Provide the (x, y) coordinate of the cell's center where the given text is located.  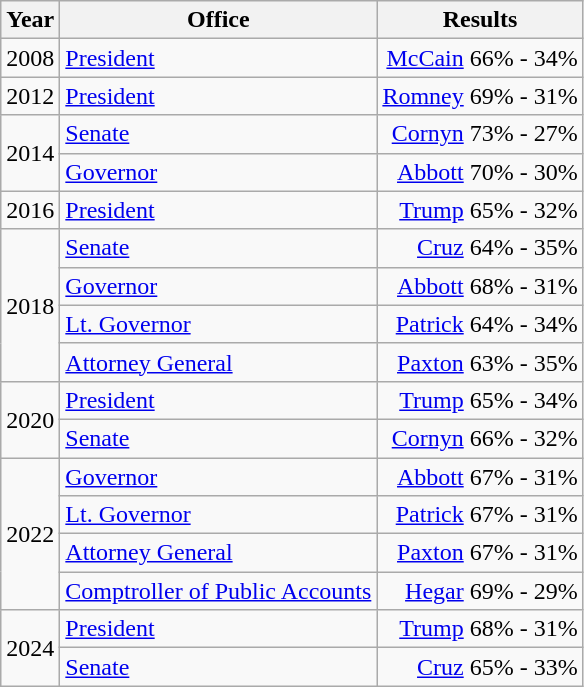
2024 (30, 648)
Paxton 67% - 31% (480, 553)
2020 (30, 419)
Trump 65% - 34% (480, 400)
McCain 66% - 34% (480, 58)
Cruz 64% - 35% (480, 248)
Patrick 64% - 34% (480, 324)
2012 (30, 96)
2016 (30, 210)
Cornyn 66% - 32% (480, 438)
Cornyn 73% - 27% (480, 134)
Patrick 67% - 31% (480, 515)
2018 (30, 305)
Results (480, 20)
Comptroller of Public Accounts (218, 591)
Romney 69% - 31% (480, 96)
Abbott 67% - 31% (480, 477)
Trump 68% - 31% (480, 629)
2008 (30, 58)
Paxton 63% - 35% (480, 362)
Office (218, 20)
2022 (30, 534)
Year (30, 20)
Cruz 65% - 33% (480, 667)
Abbott 68% - 31% (480, 286)
Abbott 70% - 30% (480, 172)
Trump 65% - 32% (480, 210)
Hegar 69% - 29% (480, 591)
2014 (30, 153)
